Determine the [x, y] coordinate at the center of the cell enclosing the given text.  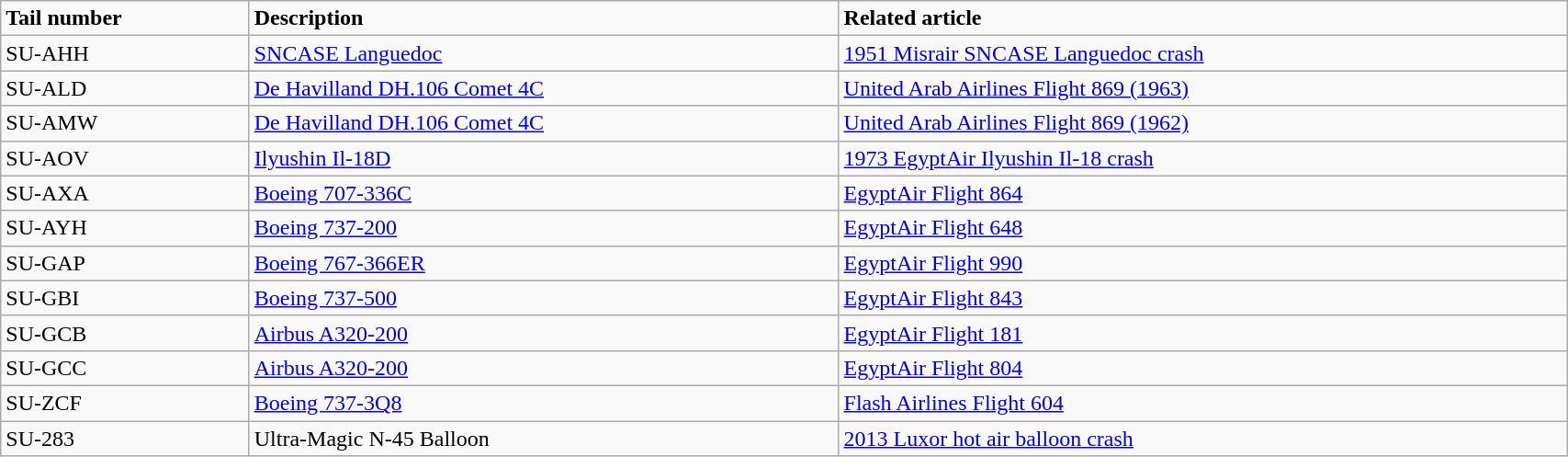
EgyptAir Flight 648 [1203, 228]
SU-AXA [125, 193]
United Arab Airlines Flight 869 (1962) [1203, 123]
Ilyushin Il-18D [544, 158]
SU-AYH [125, 228]
Boeing 737-500 [544, 298]
Boeing 737-200 [544, 228]
SNCASE Languedoc [544, 53]
SU-GAP [125, 263]
SU-ZCF [125, 403]
Related article [1203, 18]
EgyptAir Flight 864 [1203, 193]
Boeing 737-3Q8 [544, 403]
SU-AOV [125, 158]
EgyptAir Flight 843 [1203, 298]
SU-AMW [125, 123]
SU-GCB [125, 333]
SU-GCC [125, 368]
2013 Luxor hot air balloon crash [1203, 439]
EgyptAir Flight 990 [1203, 263]
EgyptAir Flight 804 [1203, 368]
1951 Misrair SNCASE Languedoc crash [1203, 53]
SU-ALD [125, 88]
Description [544, 18]
Boeing 707-336C [544, 193]
EgyptAir Flight 181 [1203, 333]
Tail number [125, 18]
SU-AHH [125, 53]
Flash Airlines Flight 604 [1203, 403]
SU-GBI [125, 298]
1973 EgyptAir Ilyushin Il-18 crash [1203, 158]
SU-283 [125, 439]
Boeing 767-366ER [544, 263]
United Arab Airlines Flight 869 (1963) [1203, 88]
Ultra-Magic N-45 Balloon [544, 439]
